Determine the [x, y] coordinate at the center of the cell enclosing the given text.  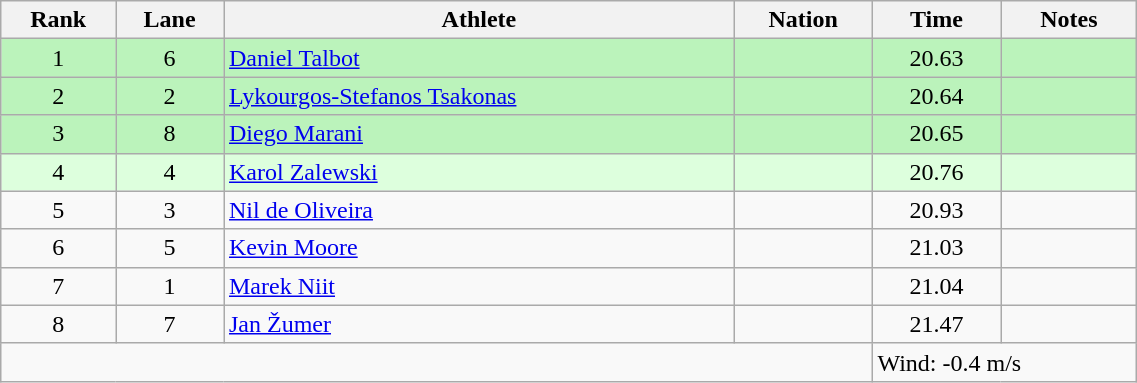
Notes [1069, 20]
20.63 [936, 58]
Daniel Talbot [480, 58]
21.03 [936, 248]
Athlete [480, 20]
20.76 [936, 172]
Wind: -0.4 m/s [1004, 362]
Karol Zalewski [480, 172]
Nil de Oliveira [480, 210]
20.64 [936, 96]
Diego Marani [480, 134]
Marek Niit [480, 286]
20.93 [936, 210]
Nation [803, 20]
Rank [58, 20]
21.04 [936, 286]
Jan Žumer [480, 324]
Lane [170, 20]
20.65 [936, 134]
21.47 [936, 324]
Kevin Moore [480, 248]
Lykourgos-Stefanos Tsakonas [480, 96]
Time [936, 20]
